Detect which cell encompasses the target text, then output its [x, y] center coordinate. 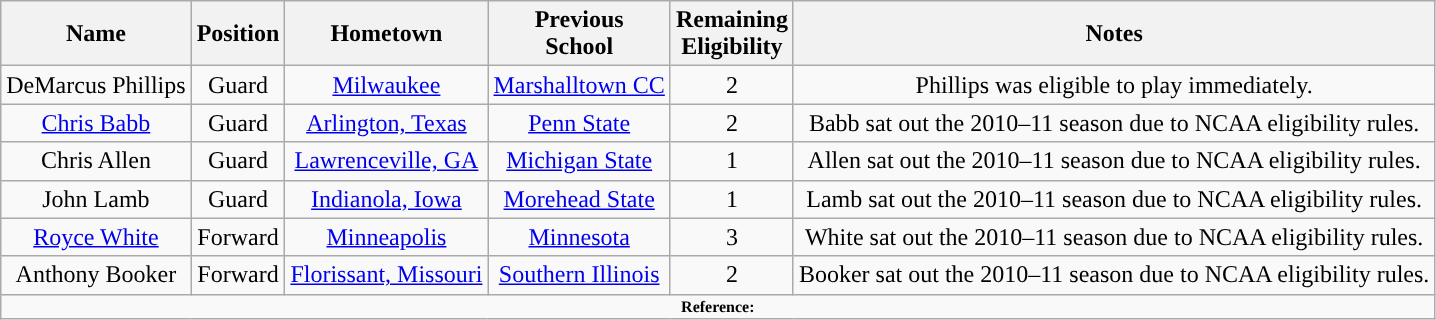
Chris Babb [96, 123]
Chris Allen [96, 161]
Florissant, Missouri [386, 275]
Minneapolis [386, 237]
RemainingEligibility [732, 34]
Penn State [579, 123]
Position [238, 34]
Babb sat out the 2010–11 season due to NCAA eligibility rules. [1114, 123]
Booker sat out the 2010–11 season due to NCAA eligibility rules. [1114, 275]
DeMarcus Phillips [96, 85]
Notes [1114, 34]
Allen sat out the 2010–11 season due to NCAA eligibility rules. [1114, 161]
Lawrenceville, GA [386, 161]
Phillips was eligible to play immediately. [1114, 85]
Anthony Booker [96, 275]
Indianola, Iowa [386, 199]
John Lamb [96, 199]
Reference: [718, 306]
Southern Illinois [579, 275]
3 [732, 237]
Royce White [96, 237]
Marshalltown CC [579, 85]
Lamb sat out the 2010–11 season due to NCAA eligibility rules. [1114, 199]
Michigan State [579, 161]
Milwaukee [386, 85]
Arlington, Texas [386, 123]
Minnesota [579, 237]
Hometown [386, 34]
PreviousSchool [579, 34]
White sat out the 2010–11 season due to NCAA eligibility rules. [1114, 237]
Name [96, 34]
Morehead State [579, 199]
